Identify which cell holds the provided text, then report its [x, y] central coordinate. 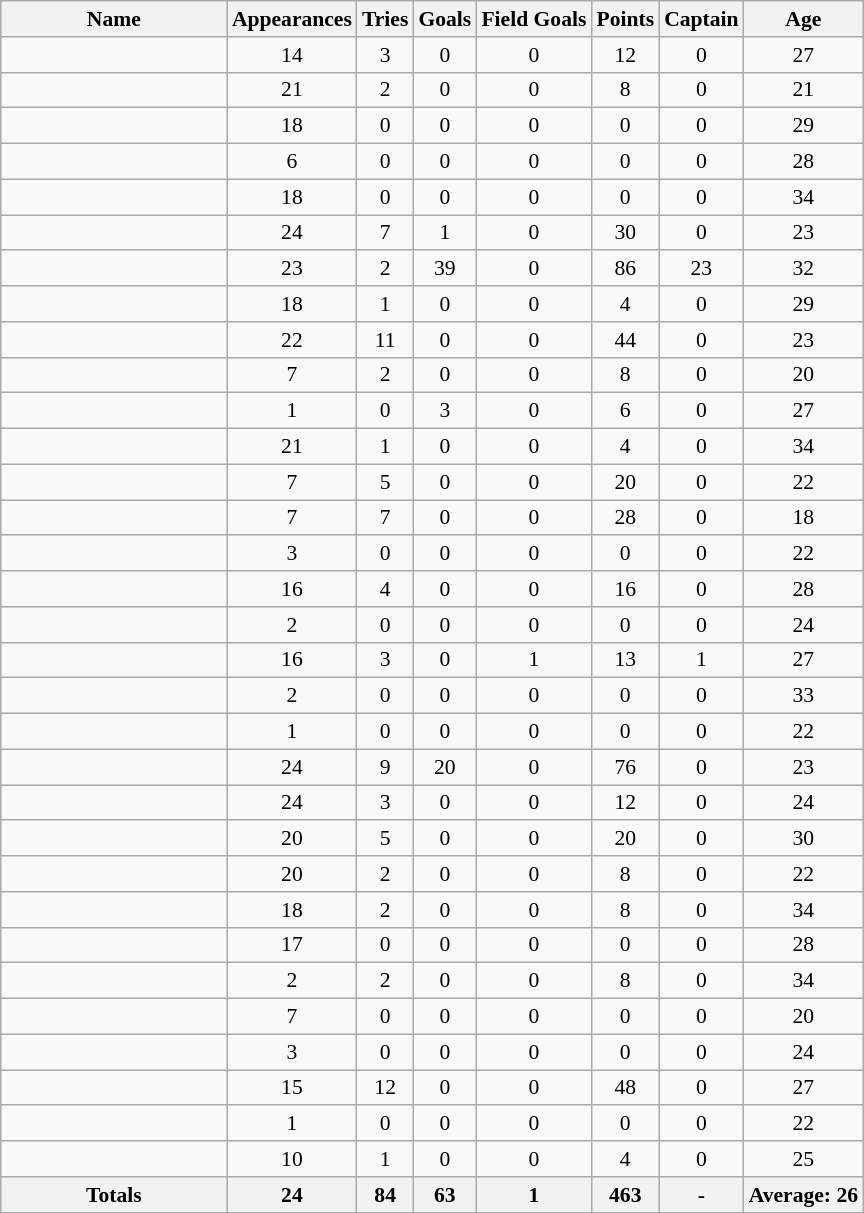
84 [385, 1195]
15 [292, 1088]
39 [444, 269]
9 [385, 767]
86 [625, 269]
44 [625, 340]
Name [114, 19]
Appearances [292, 19]
- [702, 1195]
10 [292, 1159]
13 [625, 660]
76 [625, 767]
Tries [385, 19]
Goals [444, 19]
Age [804, 19]
17 [292, 945]
Field Goals [534, 19]
63 [444, 1195]
48 [625, 1088]
Average: 26 [804, 1195]
Points [625, 19]
Totals [114, 1195]
25 [804, 1159]
14 [292, 55]
463 [625, 1195]
Captain [702, 19]
32 [804, 269]
11 [385, 340]
33 [804, 696]
